Find where the given text appears and provide that cell's center as (X, Y) coordinate. 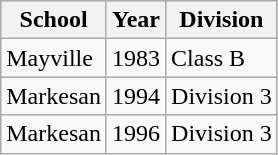
Year (136, 20)
School (54, 20)
Class B (222, 58)
1996 (136, 134)
Division (222, 20)
1994 (136, 96)
Mayville (54, 58)
1983 (136, 58)
